Search for the cell housing the specified text and yield its (X, Y) center coordinate. 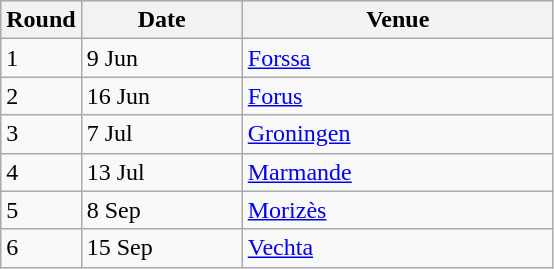
5 (41, 210)
Forssa (398, 58)
13 Jul (162, 172)
Date (162, 20)
2 (41, 96)
3 (41, 134)
1 (41, 58)
7 Jul (162, 134)
16 Jun (162, 96)
Morizès (398, 210)
Groningen (398, 134)
8 Sep (162, 210)
Forus (398, 96)
Marmande (398, 172)
15 Sep (162, 248)
Vechta (398, 248)
Round (41, 20)
6 (41, 248)
4 (41, 172)
9 Jun (162, 58)
Venue (398, 20)
